Detect which cell encompasses the target text, then output its [X, Y] center coordinate. 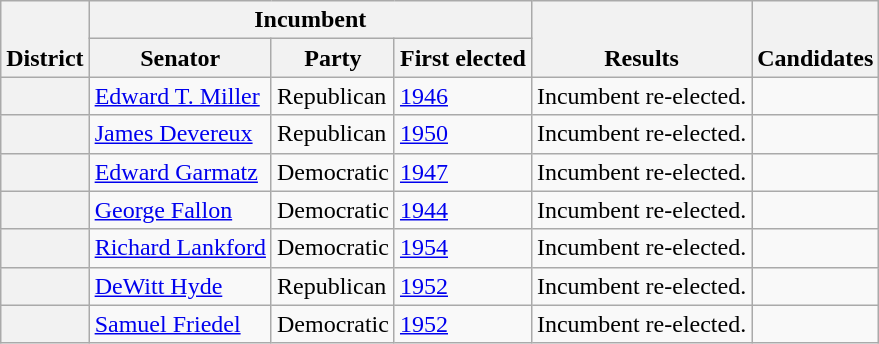
James Devereux [180, 134]
First elected [462, 58]
Samuel Friedel [180, 324]
Senator [180, 58]
Edward T. Miller [180, 96]
Party [332, 58]
George Fallon [180, 210]
DeWitt Hyde [180, 286]
Results [641, 39]
1944 [462, 210]
1946 [462, 96]
1950 [462, 134]
Edward Garmatz [180, 172]
Candidates [816, 39]
Incumbent [310, 20]
District [45, 39]
1947 [462, 172]
Richard Lankford [180, 248]
1954 [462, 248]
